Find where the given text appears and provide that cell's center as (X, Y) coordinate. 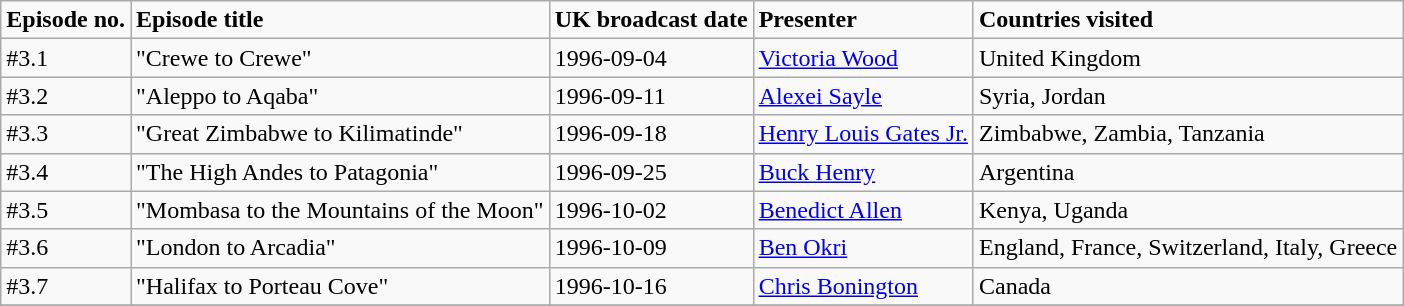
Episode title (340, 20)
1996-09-25 (651, 172)
Buck Henry (863, 172)
Syria, Jordan (1188, 96)
"Great Zimbabwe to Kilimatinde" (340, 134)
United Kingdom (1188, 58)
UK broadcast date (651, 20)
Henry Louis Gates Jr. (863, 134)
Alexei Sayle (863, 96)
Victoria Wood (863, 58)
#3.5 (66, 210)
Benedict Allen (863, 210)
Kenya, Uganda (1188, 210)
England, France, Switzerland, Italy, Greece (1188, 248)
1996-09-18 (651, 134)
Canada (1188, 286)
#3.1 (66, 58)
Countries visited (1188, 20)
"London to Arcadia" (340, 248)
#3.4 (66, 172)
"Aleppo to Aqaba" (340, 96)
1996-10-09 (651, 248)
Zimbabwe, Zambia, Tanzania (1188, 134)
"Halifax to Porteau Cove" (340, 286)
Presenter (863, 20)
"The High Andes to Patagonia" (340, 172)
1996-10-02 (651, 210)
Argentina (1188, 172)
#3.6 (66, 248)
1996-10-16 (651, 286)
#3.7 (66, 286)
"Mombasa to the Mountains of the Moon" (340, 210)
1996-09-04 (651, 58)
Episode no. (66, 20)
"Crewe to Crewe" (340, 58)
Chris Bonington (863, 286)
#3.2 (66, 96)
#3.3 (66, 134)
1996-09-11 (651, 96)
Ben Okri (863, 248)
